Locate the cell with the specified text and output its (X, Y) center coordinate. 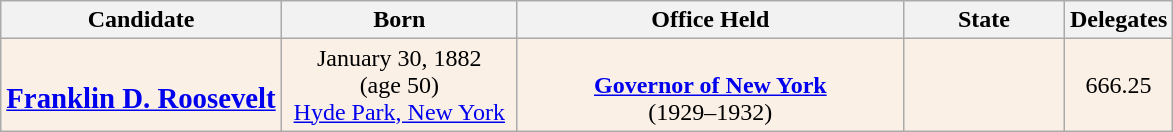
Office Held (710, 20)
State (984, 20)
666.25 (1118, 85)
Franklin D. Roosevelt (141, 85)
Delegates (1118, 20)
Candidate (141, 20)
Governor of New York (1929–1932) (710, 85)
January 30, 1882(age 50)Hyde Park, New York (399, 85)
Born (399, 20)
